Return the (X, Y) coordinate for the center point of the cell that contains the specified text.  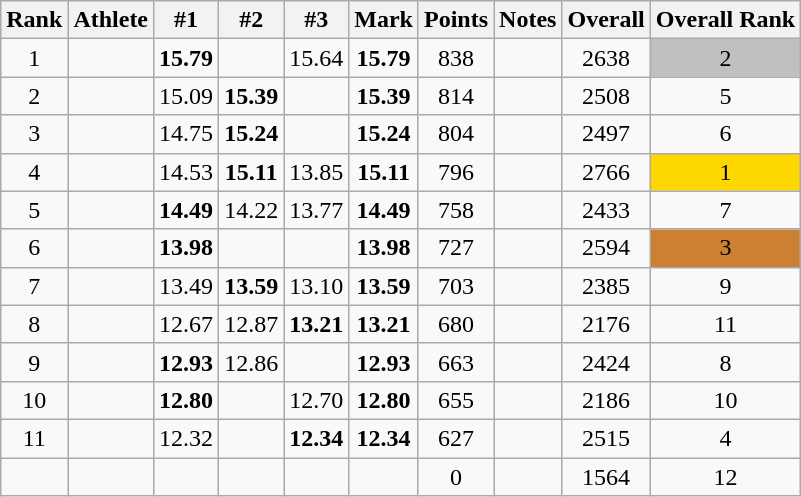
2424 (606, 362)
663 (456, 362)
12 (725, 477)
13.10 (316, 286)
13.85 (316, 172)
2515 (606, 438)
2497 (606, 134)
2385 (606, 286)
796 (456, 172)
#2 (252, 20)
Overall (606, 20)
2176 (606, 324)
1564 (606, 477)
#3 (316, 20)
15.09 (186, 96)
12.86 (252, 362)
2638 (606, 58)
814 (456, 96)
13.49 (186, 286)
12.67 (186, 324)
15.64 (316, 58)
838 (456, 58)
2186 (606, 400)
655 (456, 400)
14.22 (252, 210)
2766 (606, 172)
12.70 (316, 400)
758 (456, 210)
Athlete (111, 20)
627 (456, 438)
Rank (34, 20)
727 (456, 248)
14.53 (186, 172)
0 (456, 477)
12.32 (186, 438)
680 (456, 324)
703 (456, 286)
Overall Rank (725, 20)
13.77 (316, 210)
Points (456, 20)
12.87 (252, 324)
804 (456, 134)
2594 (606, 248)
2508 (606, 96)
Notes (528, 20)
Mark (384, 20)
14.75 (186, 134)
2433 (606, 210)
#1 (186, 20)
